For the text-containing cell, return its midpoint in [x, y] coordinate format. 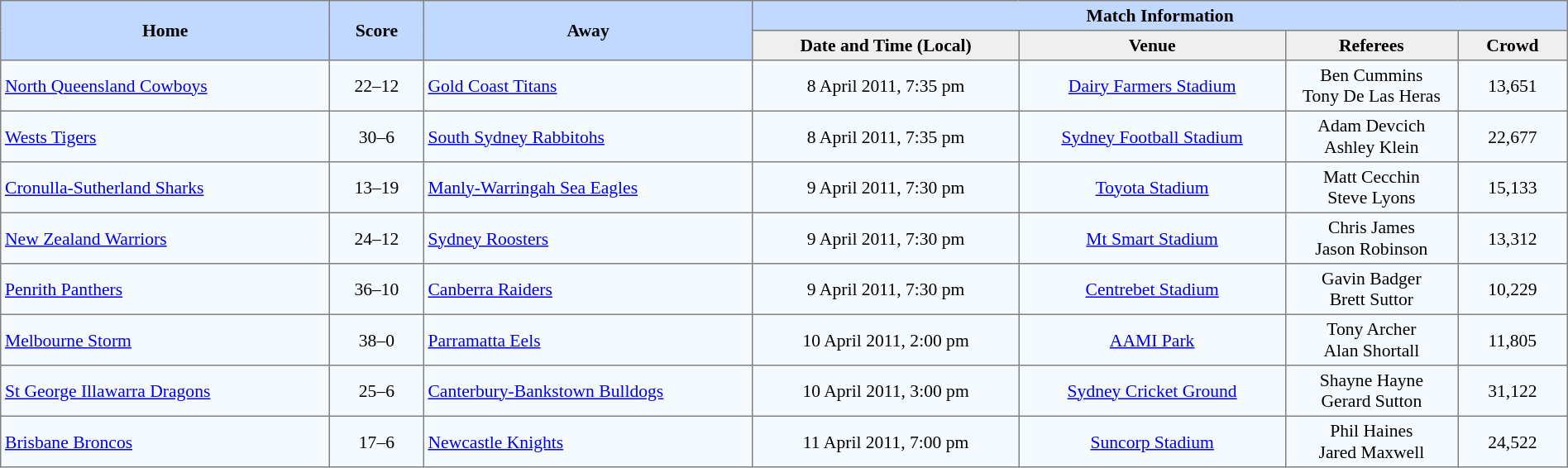
Away [588, 31]
Suncorp Stadium [1152, 442]
Wests Tigers [165, 136]
Canterbury-Bankstown Bulldogs [588, 391]
Sydney Cricket Ground [1152, 391]
Referees [1371, 45]
AAMI Park [1152, 340]
31,122 [1513, 391]
Date and Time (Local) [886, 45]
Manly-Warringah Sea Eagles [588, 188]
Toyota Stadium [1152, 188]
Centrebet Stadium [1152, 289]
Phil HainesJared Maxwell [1371, 442]
Tony ArcherAlan Shortall [1371, 340]
New Zealand Warriors [165, 238]
Melbourne Storm [165, 340]
Newcastle Knights [588, 442]
24,522 [1513, 442]
Gold Coast Titans [588, 86]
Gavin BadgerBrett Suttor [1371, 289]
Canberra Raiders [588, 289]
Sydney Football Stadium [1152, 136]
Brisbane Broncos [165, 442]
13–19 [377, 188]
Mt Smart Stadium [1152, 238]
38–0 [377, 340]
13,312 [1513, 238]
Home [165, 31]
Adam DevcichAshley Klein [1371, 136]
Score [377, 31]
Ben CumminsTony De Las Heras [1371, 86]
11 April 2011, 7:00 pm [886, 442]
South Sydney Rabbitohs [588, 136]
Matt CecchinSteve Lyons [1371, 188]
Penrith Panthers [165, 289]
Crowd [1513, 45]
Shayne HayneGerard Sutton [1371, 391]
Dairy Farmers Stadium [1152, 86]
10 April 2011, 2:00 pm [886, 340]
Cronulla-Sutherland Sharks [165, 188]
15,133 [1513, 188]
22–12 [377, 86]
13,651 [1513, 86]
Match Information [1159, 16]
17–6 [377, 442]
36–10 [377, 289]
10 April 2011, 3:00 pm [886, 391]
25–6 [377, 391]
Parramatta Eels [588, 340]
11,805 [1513, 340]
30–6 [377, 136]
24–12 [377, 238]
Chris JamesJason Robinson [1371, 238]
St George Illawarra Dragons [165, 391]
Venue [1152, 45]
22,677 [1513, 136]
10,229 [1513, 289]
North Queensland Cowboys [165, 86]
Sydney Roosters [588, 238]
